Capture the cell that displays the provided text and extract its [X, Y] central coordinate. 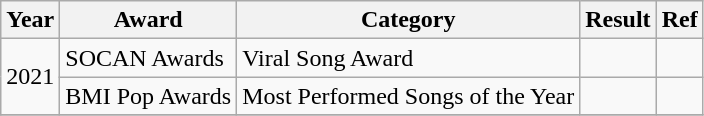
Ref [680, 20]
Year [30, 20]
Award [148, 20]
Result [618, 20]
2021 [30, 77]
BMI Pop Awards [148, 96]
Most Performed Songs of the Year [408, 96]
Category [408, 20]
SOCAN Awards [148, 58]
Viral Song Award [408, 58]
